From the cell containing the given text, extract its center point as [X, Y] coordinate. 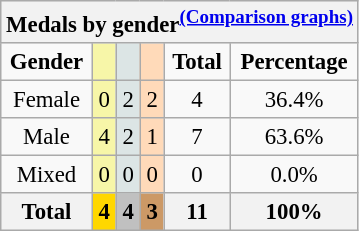
Percentage [294, 62]
Female [47, 100]
1 [152, 137]
Male [47, 137]
7 [197, 137]
36.4% [294, 100]
Mixed [47, 175]
Gender [47, 62]
Total [197, 62]
0.0% [294, 175]
63.6% [294, 137]
Medals by gender(Comparison graphs) [180, 22]
